Pinpoint the cell where the given text exists, returning its (X, Y) midpoint coordinate. 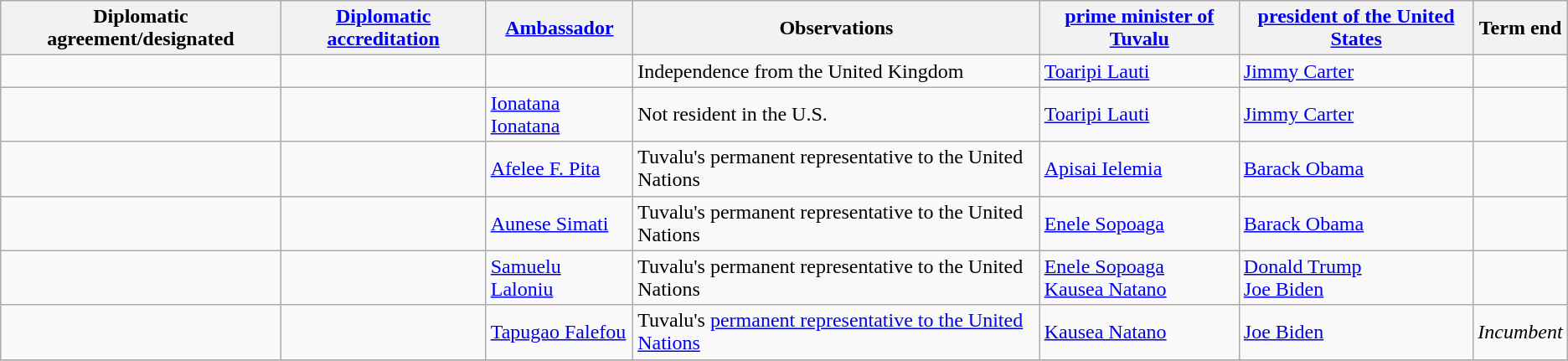
Observations (837, 28)
Enele Sopoaga (1139, 223)
Joe Biden (1355, 332)
Not resident in the U.S. (837, 114)
Donald TrumpJoe Biden (1355, 278)
Ionatana Ionatana (560, 114)
Tapugao Falefou (560, 332)
Kausea Natano (1139, 332)
Term end (1520, 28)
Samuelu Laloniu (560, 278)
Independence from the United Kingdom (837, 71)
Ambassador (560, 28)
Diplomatic agreement/designated (141, 28)
Afelee F. Pita (560, 169)
Enele SopoagaKausea Natano (1139, 278)
Diplomatic accreditation (384, 28)
Incumbent (1520, 332)
Aunese Simati (560, 223)
Apisai Ielemia (1139, 169)
president of the United States (1355, 28)
prime minister of Tuvalu (1139, 28)
